Detect which cell encompasses the target text, then output its (X, Y) center coordinate. 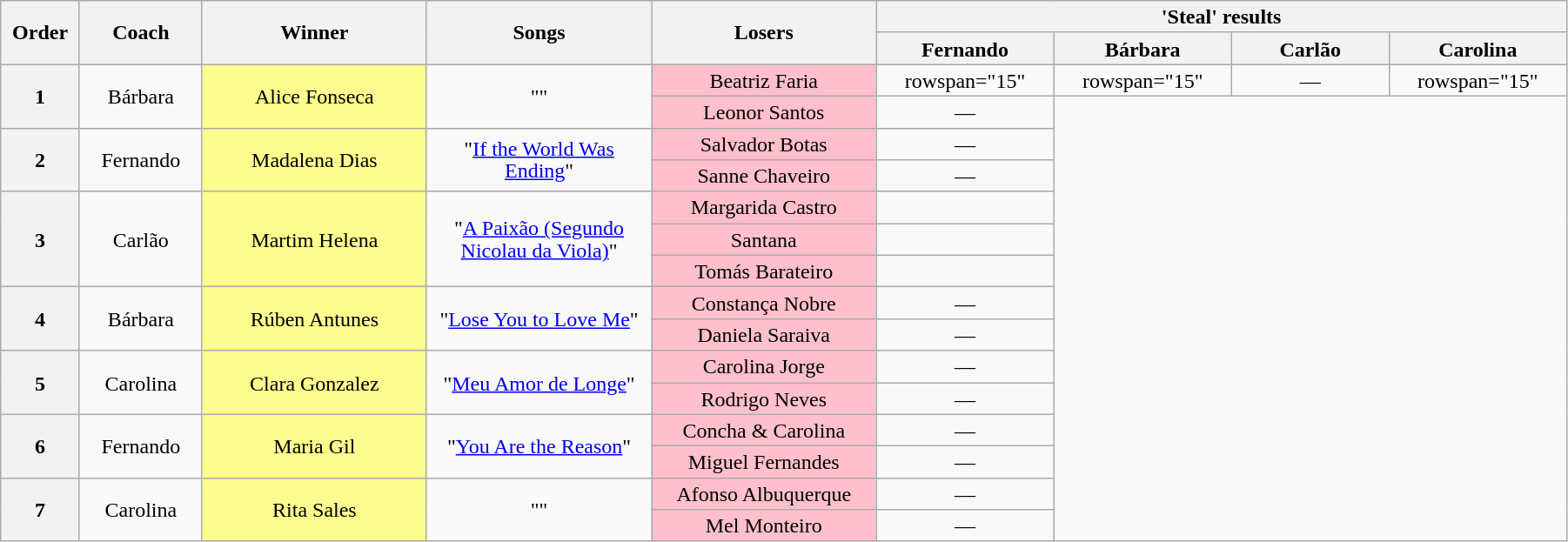
Carolina Jorge (764, 367)
Rodrigo Neves (764, 398)
Madalena Dias (314, 160)
Constança Nobre (764, 303)
"If the World Was Ending" (539, 160)
Concha & Carolina (764, 430)
Maria Gil (314, 445)
Martim Helena (314, 239)
'Steal' results (1222, 17)
Sanne Chaveiro (764, 176)
Tomás Barateiro (764, 271)
1 (40, 96)
3 (40, 239)
Santana (764, 240)
6 (40, 445)
"Lose You to Love Me" (539, 318)
Songs (539, 33)
Leonor Santos (764, 111)
2 (40, 160)
Margarida Castro (764, 207)
Rita Sales (314, 510)
4 (40, 318)
Alice Fonseca (314, 96)
Afonso Albuquerque (764, 494)
Miguel Fernandes (764, 463)
Coach (141, 33)
Winner (314, 33)
Clara Gonzalez (314, 383)
Daniela Saraiva (764, 334)
Beatriz Faria (764, 80)
7 (40, 510)
Order (40, 33)
Salvador Botas (764, 144)
5 (40, 383)
Losers (764, 33)
"A Paixão (Segundo Nicolau da Viola)" (539, 239)
"You Are the Reason" (539, 445)
"Meu Amor de Longe" (539, 383)
Rúben Antunes (314, 318)
Mel Monteiro (764, 525)
